Determine the [X, Y] coordinate at the center of the cell enclosing the given text.  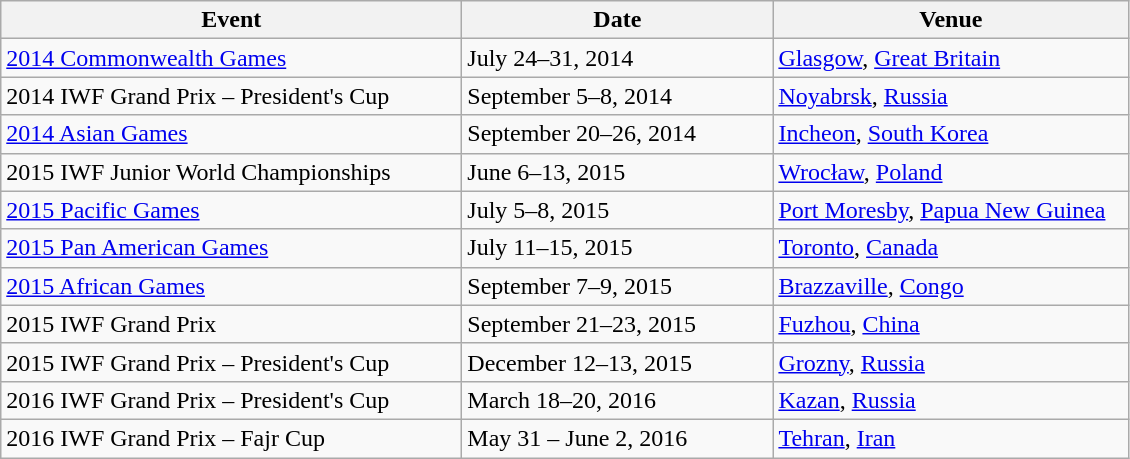
Brazzaville, Congo [951, 286]
July 24–31, 2014 [618, 58]
September 7–9, 2015 [618, 286]
2015 Pacific Games [232, 210]
Kazan, Russia [951, 400]
Noyabrsk, Russia [951, 96]
December 12–13, 2015 [618, 362]
2015 IWF Grand Prix – President's Cup [232, 362]
2016 IWF Grand Prix – President's Cup [232, 400]
2015 IWF Junior World Championships [232, 172]
June 6–13, 2015 [618, 172]
2016 IWF Grand Prix – Fajr Cup [232, 438]
Wrocław, Poland [951, 172]
Tehran, Iran [951, 438]
Port Moresby, Papua New Guinea [951, 210]
2014 Commonwealth Games [232, 58]
July 5–8, 2015 [618, 210]
Incheon, South Korea [951, 134]
2015 IWF Grand Prix [232, 324]
2014 Asian Games [232, 134]
September 20–26, 2014 [618, 134]
Toronto, Canada [951, 248]
Fuzhou, China [951, 324]
2015 African Games [232, 286]
Glasgow, Great Britain [951, 58]
May 31 – June 2, 2016 [618, 438]
March 18–20, 2016 [618, 400]
September 5–8, 2014 [618, 96]
Event [232, 20]
2015 Pan American Games [232, 248]
2014 IWF Grand Prix – President's Cup [232, 96]
July 11–15, 2015 [618, 248]
Venue [951, 20]
September 21–23, 2015 [618, 324]
Date [618, 20]
Grozny, Russia [951, 362]
